Identify which cell holds the provided text, then report its [x, y] central coordinate. 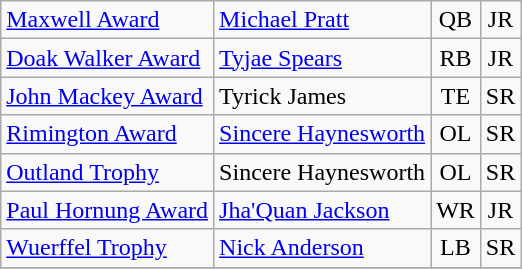
QB [456, 20]
Tyjae Spears [322, 58]
Maxwell Award [108, 20]
RB [456, 58]
Michael Pratt [322, 20]
WR [456, 210]
John Mackey Award [108, 96]
Paul Hornung Award [108, 210]
Jha'Quan Jackson [322, 210]
LB [456, 248]
Tyrick James [322, 96]
Rimington Award [108, 134]
Wuerffel Trophy [108, 248]
Doak Walker Award [108, 58]
TE [456, 96]
Nick Anderson [322, 248]
Outland Trophy [108, 172]
